Capture the cell that displays the provided text and extract its (x, y) central coordinate. 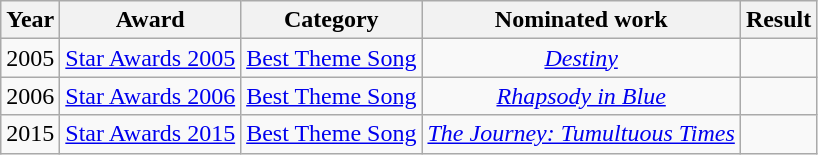
Nominated work (581, 20)
Destiny (581, 58)
Star Awards 2015 (150, 134)
Star Awards 2006 (150, 96)
The Journey: Tumultuous Times (581, 134)
2005 (30, 58)
2006 (30, 96)
Rhapsody in Blue (581, 96)
Star Awards 2005 (150, 58)
Year (30, 20)
Result (778, 20)
Award (150, 20)
2015 (30, 134)
Category (332, 20)
